Locate the cell with the specified text and output its [x, y] center coordinate. 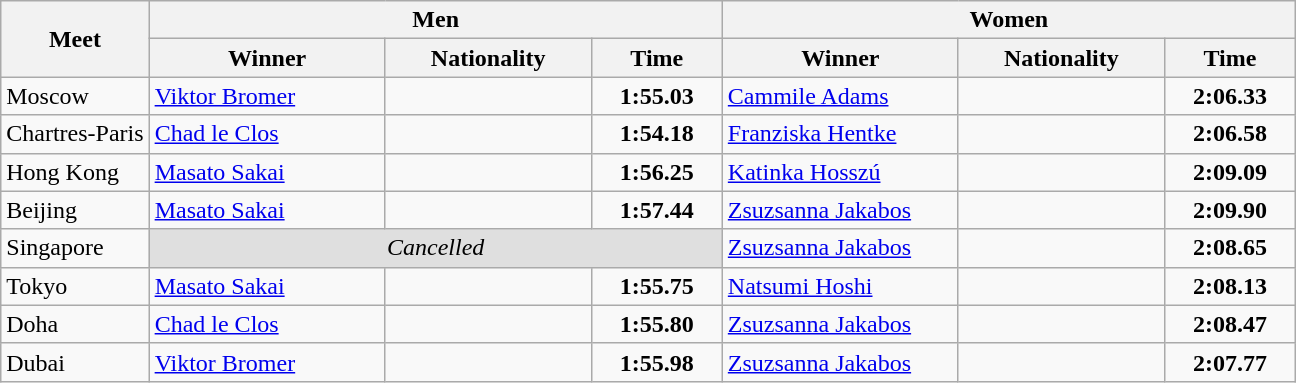
1:56.25 [656, 172]
Singapore [75, 248]
1:55.80 [656, 324]
Beijing [75, 210]
2:07.77 [1230, 362]
Katinka Hosszú [840, 172]
2:08.13 [1230, 286]
Franziska Hentke [840, 134]
Men [436, 20]
2:09.09 [1230, 172]
2:06.58 [1230, 134]
Chartres-Paris [75, 134]
2:08.65 [1230, 248]
Tokyo [75, 286]
Cammile Adams [840, 96]
Women [1008, 20]
1:55.98 [656, 362]
1:55.75 [656, 286]
2:09.90 [1230, 210]
2:06.33 [1230, 96]
Meet [75, 39]
Doha [75, 324]
Hong Kong [75, 172]
Natsumi Hoshi [840, 286]
2:08.47 [1230, 324]
Moscow [75, 96]
1:54.18 [656, 134]
Dubai [75, 362]
Cancelled [436, 248]
1:57.44 [656, 210]
1:55.03 [656, 96]
